For the text-containing cell, return its midpoint in (x, y) coordinate format. 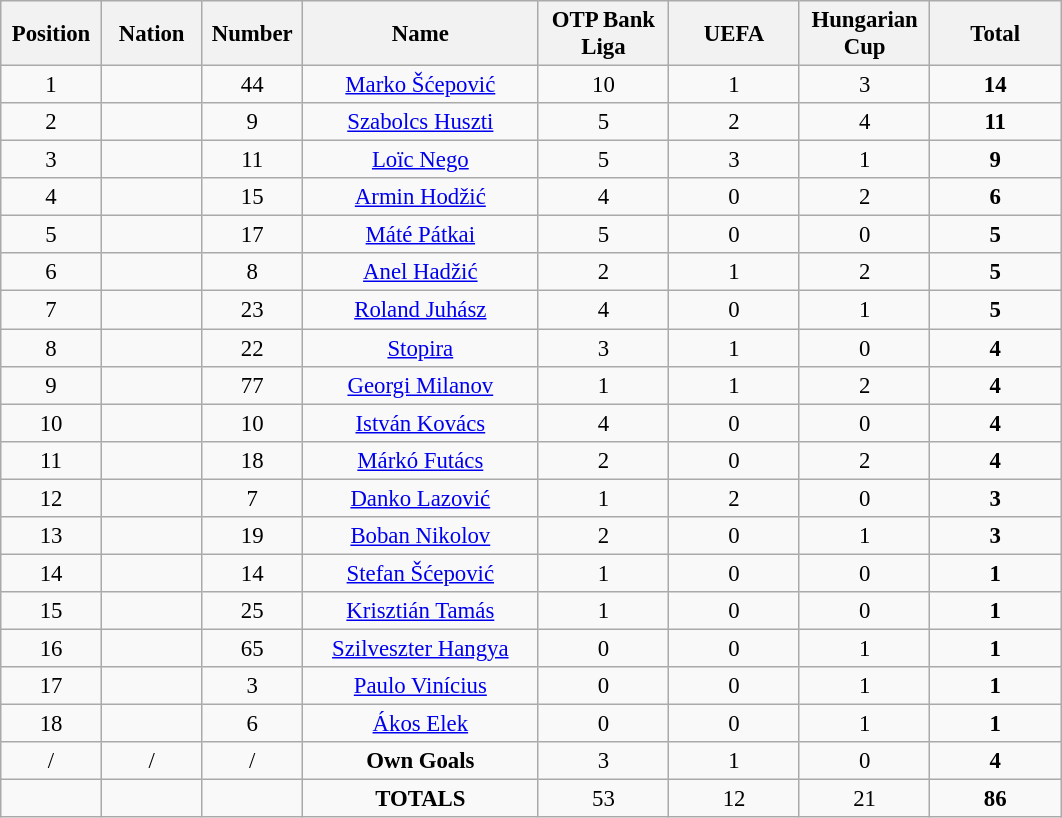
Position (52, 34)
Boban Nikolov (421, 536)
21 (864, 799)
Own Goals (421, 761)
Krisztián Tamás (421, 611)
Szabolcs Huszti (421, 122)
TOTALS (421, 799)
Hungarian Cup (864, 34)
44 (252, 85)
53 (604, 799)
Paulo Vinícius (421, 686)
23 (252, 310)
19 (252, 536)
25 (252, 611)
István Kovács (421, 423)
77 (252, 385)
Anel Hadžić (421, 273)
UEFA (734, 34)
Georgi Milanov (421, 385)
86 (996, 799)
Armin Hodžić (421, 197)
Stopira (421, 348)
Danko Lazović (421, 498)
Marko Šćepović (421, 85)
Szilveszter Hangya (421, 648)
OTP Bank Liga (604, 34)
Nation (152, 34)
Total (996, 34)
Loïc Nego (421, 160)
Number (252, 34)
Márkó Futács (421, 460)
65 (252, 648)
13 (52, 536)
16 (52, 648)
Name (421, 34)
Stefan Šćepović (421, 573)
22 (252, 348)
Máté Pátkai (421, 235)
Ákos Elek (421, 724)
Roland Juhász (421, 310)
